For the text-containing cell, return its midpoint in (X, Y) coordinate format. 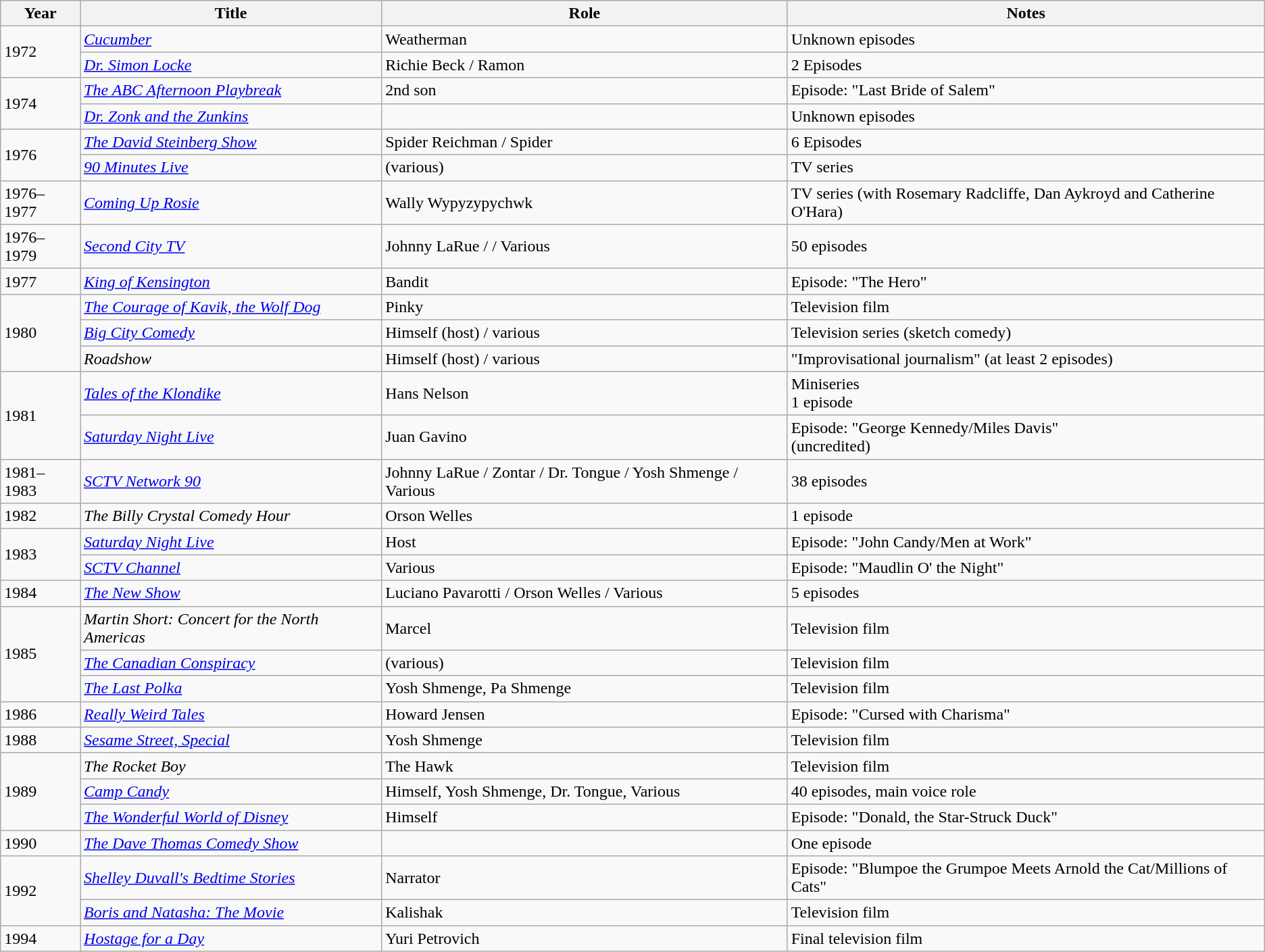
Spider Reichman / Spider (585, 142)
50 episodes (1026, 246)
Weatherman (585, 39)
Yosh Shmenge (585, 740)
1982 (41, 516)
Wally Wypyzypychwk (585, 203)
1976–1979 (41, 246)
The Dave Thomas Comedy Show (231, 843)
1990 (41, 843)
The Hawk (585, 766)
SCTV Network 90 (231, 481)
SCTV Channel (231, 568)
The ABC Afternoon Playbreak (231, 91)
King of Kensington (231, 281)
Howard Jensen (585, 714)
40 episodes, main voice role (1026, 791)
TV series (1026, 168)
38 episodes (1026, 481)
Big City Comedy (231, 332)
Boris and Natasha: The Movie (231, 913)
TV series (with Rosemary Radcliffe, Dan Aykroyd and Catherine O'Hara) (1026, 203)
Tales of the Klondike (231, 393)
Various (585, 568)
Johnny LaRue / / Various (585, 246)
The Courage of Kavik, the Wolf Dog (231, 307)
90 Minutes Live (231, 168)
1 episode (1026, 516)
Luciano Pavarotti / Orson Welles / Various (585, 593)
Coming Up Rosie (231, 203)
1984 (41, 593)
The Canadian Conspiracy (231, 663)
Kalishak (585, 913)
Episode: "Donald, the Star-Struck Duck" (1026, 817)
Episode: "The Hero" (1026, 281)
1976–1977 (41, 203)
"Improvisational journalism" (at least 2 episodes) (1026, 359)
Really Weird Tales (231, 714)
Hostage for a Day (231, 938)
One episode (1026, 843)
Notes (1026, 14)
Episode: "Cursed with Charisma" (1026, 714)
Johnny LaRue / Zontar / Dr. Tongue / Yosh Shmenge / Various (585, 481)
Role (585, 14)
5 episodes (1026, 593)
Martin Short: Concert for the North Americas (231, 628)
Hans Nelson (585, 393)
Richie Beck / Ramon (585, 65)
Juan Gavino (585, 438)
Title (231, 14)
1992 (41, 891)
1972 (41, 52)
Episode: "Maudlin O' the Night" (1026, 568)
1994 (41, 938)
Miniseries1 episode (1026, 393)
Roadshow (231, 359)
Episode: "John Candy/Men at Work" (1026, 542)
1983 (41, 555)
1977 (41, 281)
Episode: "Blumpoe the Grumpoe Meets Arnold the Cat/Millions of Cats" (1026, 878)
Narrator (585, 878)
Yosh Shmenge, Pa Shmenge (585, 688)
The Billy Crystal Comedy Hour (231, 516)
The Last Polka (231, 688)
Television series (sketch comedy) (1026, 332)
Himself, Yosh Shmenge, Dr. Tongue, Various (585, 791)
Orson Welles (585, 516)
Camp Candy (231, 791)
Himself (585, 817)
Dr. Zonk and the Zunkins (231, 116)
1974 (41, 103)
The David Steinberg Show (231, 142)
1976 (41, 155)
1989 (41, 791)
Sesame Street, Special (231, 740)
6 Episodes (1026, 142)
Bandit (585, 281)
Second City TV (231, 246)
The Wonderful World of Disney (231, 817)
1986 (41, 714)
The Rocket Boy (231, 766)
Cucumber (231, 39)
2nd son (585, 91)
1980 (41, 332)
1985 (41, 654)
Host (585, 542)
Yuri Petrovich (585, 938)
1981–1983 (41, 481)
Marcel (585, 628)
Year (41, 14)
Episode: "George Kennedy/Miles Davis" (uncredited) (1026, 438)
Final television film (1026, 938)
1981 (41, 416)
Dr. Simon Locke (231, 65)
2 Episodes (1026, 65)
Episode: "Last Bride of Salem" (1026, 91)
Shelley Duvall's Bedtime Stories (231, 878)
The New Show (231, 593)
Pinky (585, 307)
1988 (41, 740)
